Identify which cell holds the provided text, then report its (x, y) central coordinate. 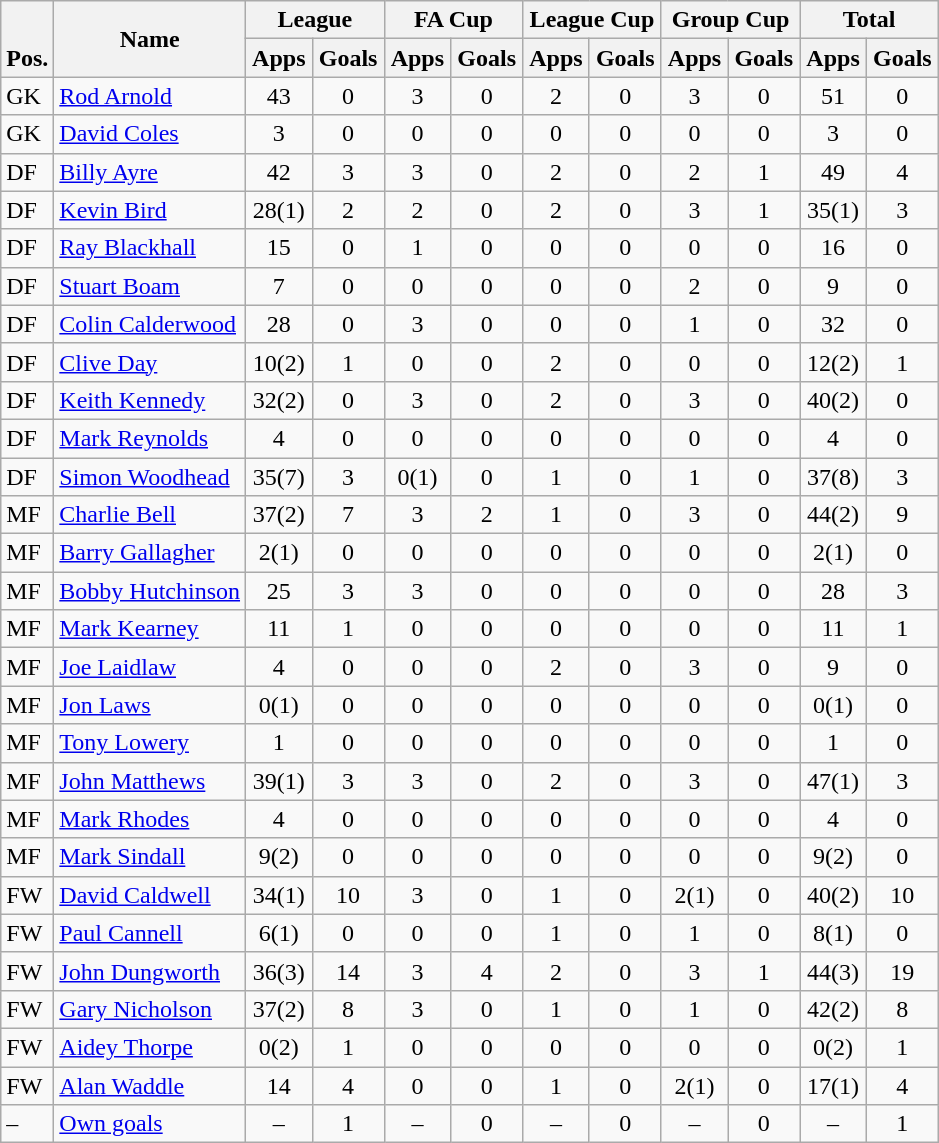
Group Cup (730, 20)
28(1) (280, 210)
37(8) (834, 477)
Ray Blackhall (150, 248)
32 (834, 324)
John Matthews (150, 781)
Clive Day (150, 362)
34(1) (280, 895)
42 (280, 172)
Alan Waddle (150, 1085)
35(1) (834, 210)
44(2) (834, 515)
Billy Ayre (150, 172)
Aidey Thorpe (150, 1047)
12(2) (834, 362)
Mark Kearney (150, 629)
15 (280, 248)
Mark Reynolds (150, 438)
Jon Laws (150, 705)
Own goals (150, 1124)
Keith Kennedy (150, 400)
Mark Sindall (150, 857)
Colin Calderwood (150, 324)
John Dungworth (150, 971)
Charlie Bell (150, 515)
Name (150, 39)
Joe Laidlaw (150, 667)
51 (834, 96)
Kevin Bird (150, 210)
42(2) (834, 1009)
44(3) (834, 971)
Rod Arnold (150, 96)
Mark Rhodes (150, 819)
16 (834, 248)
49 (834, 172)
David Coles (150, 134)
36(3) (280, 971)
Barry Gallagher (150, 553)
Total (870, 20)
39(1) (280, 781)
Pos. (28, 39)
32(2) (280, 400)
47(1) (834, 781)
43 (280, 96)
17(1) (834, 1085)
19 (902, 971)
35(7) (280, 477)
Gary Nicholson (150, 1009)
Simon Woodhead (150, 477)
8(1) (834, 933)
10(2) (280, 362)
League Cup (592, 20)
Paul Cannell (150, 933)
Tony Lowery (150, 743)
Bobby Hutchinson (150, 591)
25 (280, 591)
David Caldwell (150, 895)
League (316, 20)
Stuart Boam (150, 286)
6(1) (280, 933)
FA Cup (454, 20)
